Detect which cell encompasses the target text, then output its (X, Y) center coordinate. 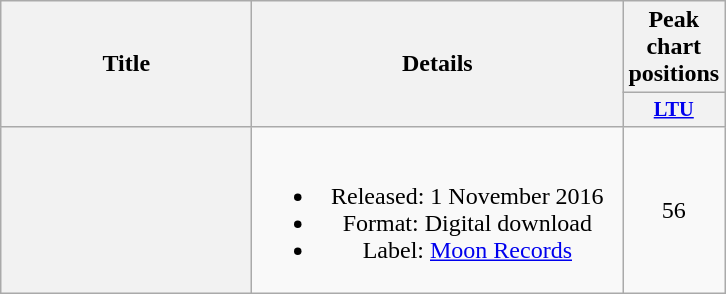
Details (438, 64)
LTU (674, 110)
56 (674, 210)
Released: 1 November 2016Format: Digital downloadLabel: Moon Records (438, 210)
Title (126, 64)
Peak chart positions (674, 47)
